Locate the cell with the specified text and output its [x, y] center coordinate. 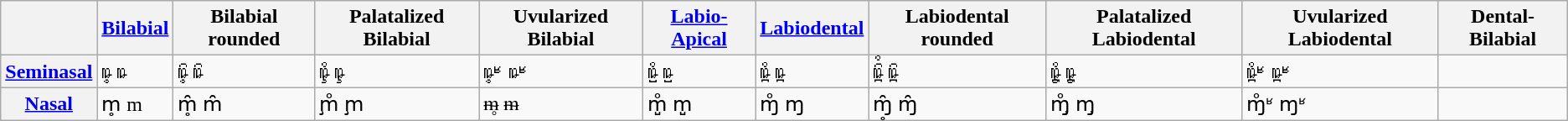
Nasal [49, 104]
ᵯ̥ ᵯ [561, 104]
Uvularized Bilabial [561, 29]
m̺̊ m̺ [699, 104]
ɱ̧̊ ɱ̧ [1144, 104]
Bilabial rounded [245, 29]
Palatalized Bilabial [397, 29]
ɱ̥̑ ɱ̑ [957, 104]
ꬺ̧̊ ꬺ̧ [397, 71]
m̧̊ m̧ [397, 104]
Labiodental [812, 29]
Labio-Apical [699, 29]
Labiodental rounded [957, 29]
m̥̑ m̑ [245, 104]
Seminasal [49, 71]
ꬺ̺̊ ꬺ̺ [699, 71]
ꬺ̪̊ʶ ꬺ̪ʶ [1340, 71]
Uvularized Labiodental [1340, 29]
Bilabial [136, 29]
Palatalized Labiodental [1144, 29]
m̥ m [136, 104]
ꬺ̪̊ ꬺ̪ [812, 71]
ɱ̊ ɱ [812, 104]
Dental-Bilabial [1503, 29]
ɱ̊ʶ ɱʶ [1340, 104]
ꬺ̥ ꬺ [136, 71]
ꬺ̧̪̊ ꬺ̧̪ [1144, 71]
ꬺ̥̑ ꬺ̑ [245, 71]
ꬺ̪̑̊ ꬺ̪̑ [957, 71]
ꬺ̥ʶ ꬺʶ [561, 71]
